Provide the (x, y) coordinate of the cell's center where the given text is located.  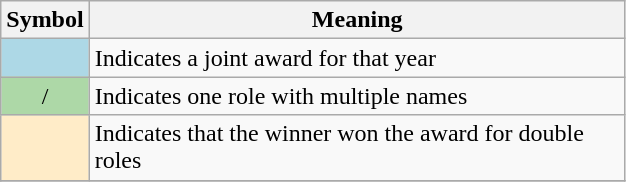
Indicates that the winner won the award for double roles (357, 148)
Symbol (45, 20)
/ (45, 96)
Indicates a joint award for that year (357, 58)
Meaning (357, 20)
Indicates one role with multiple names (357, 96)
